Detect which cell encompasses the target text, then output its (X, Y) center coordinate. 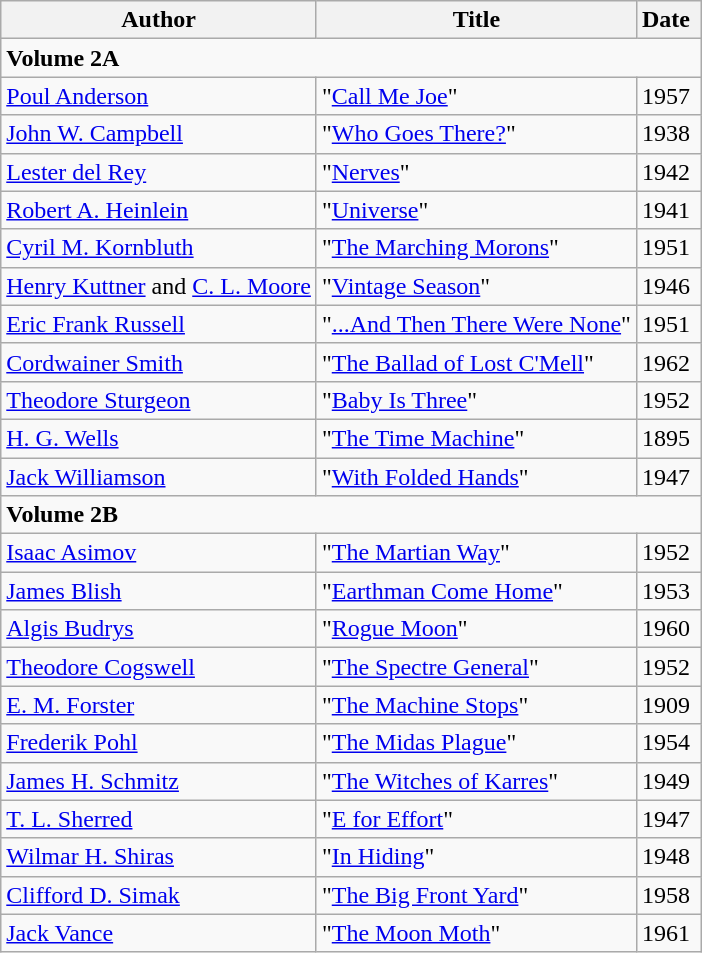
"Rogue Moon" (476, 629)
Poul Anderson (159, 96)
T. L. Sherred (159, 819)
Lester del Rey (159, 172)
Jack Williamson (159, 477)
"With Folded Hands" (476, 477)
1948 (668, 857)
"Who Goes There?" (476, 134)
1958 (668, 895)
John W. Campbell (159, 134)
1960 (668, 629)
1942 (668, 172)
"The Martian Way" (476, 553)
1941 (668, 210)
"The Midas Plague" (476, 743)
"The Spectre General" (476, 667)
"E for Effort" (476, 819)
1962 (668, 362)
Frederik Pohl (159, 743)
Theodore Cogswell (159, 667)
"Universe" (476, 210)
Eric Frank Russell (159, 324)
1953 (668, 591)
Volume 2A (352, 58)
"The Big Front Yard" (476, 895)
E. M. Forster (159, 705)
Cyril M. Kornbluth (159, 248)
Jack Vance (159, 933)
Henry Kuttner and C. L. Moore (159, 286)
"The Time Machine" (476, 438)
1961 (668, 933)
"Call Me Joe" (476, 96)
Wilmar H. Shiras (159, 857)
1954 (668, 743)
Clifford D. Simak (159, 895)
Title (476, 20)
Date (668, 20)
Robert A. Heinlein (159, 210)
Volume 2B (352, 515)
Algis Budrys (159, 629)
"Earthman Come Home" (476, 591)
Theodore Sturgeon (159, 400)
1957 (668, 96)
"Baby Is Three" (476, 400)
1946 (668, 286)
Isaac Asimov (159, 553)
"In Hiding" (476, 857)
1938 (668, 134)
James H. Schmitz (159, 781)
H. G. Wells (159, 438)
Author (159, 20)
"...And Then There Were None" (476, 324)
"The Marching Morons" (476, 248)
"Vintage Season" (476, 286)
"The Witches of Karres" (476, 781)
"The Machine Stops" (476, 705)
"Nerves" (476, 172)
James Blish (159, 591)
"The Ballad of Lost C'Mell" (476, 362)
1895 (668, 438)
Cordwainer Smith (159, 362)
"The Moon Moth" (476, 933)
1909 (668, 705)
1949 (668, 781)
